Determine the [x, y] coordinate at the center of the cell enclosing the given text.  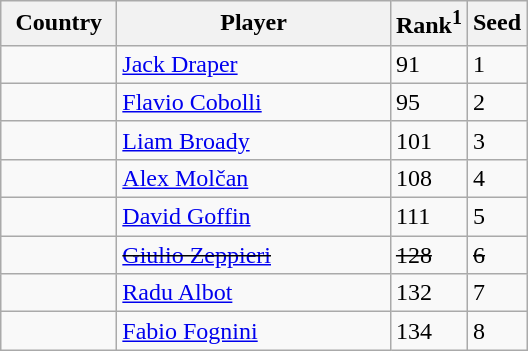
Giulio Zeppieri [254, 255]
Flavio Cobolli [254, 102]
4 [496, 178]
7 [496, 293]
Fabio Fognini [254, 331]
8 [496, 331]
5 [496, 217]
Liam Broady [254, 140]
Alex Molčan [254, 178]
Jack Draper [254, 64]
101 [428, 140]
128 [428, 255]
Country [59, 24]
Player [254, 24]
2 [496, 102]
134 [428, 331]
111 [428, 217]
95 [428, 102]
Radu Albot [254, 293]
Rank1 [428, 24]
Seed [496, 24]
1 [496, 64]
132 [428, 293]
91 [428, 64]
3 [496, 140]
108 [428, 178]
6 [496, 255]
David Goffin [254, 217]
